For the text-containing cell, return its midpoint in [X, Y] coordinate format. 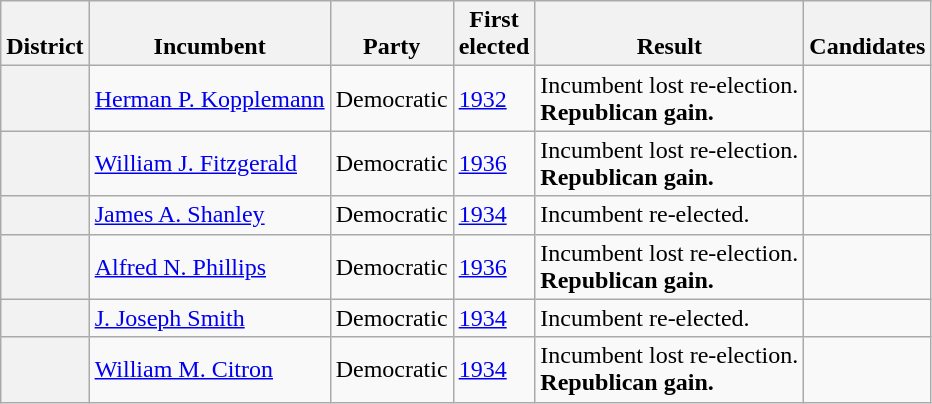
Incumbent [210, 34]
J. Joseph Smith [210, 318]
Herman P. Kopplemann [210, 98]
James A. Shanley [210, 215]
Alfred N. Phillips [210, 266]
District [45, 34]
Firstelected [494, 34]
1932 [494, 98]
Candidates [868, 34]
William M. Citron [210, 370]
Result [670, 34]
William J. Fitzgerald [210, 164]
Party [392, 34]
